Return the [X, Y] coordinate for the center point of the cell that contains the specified text.  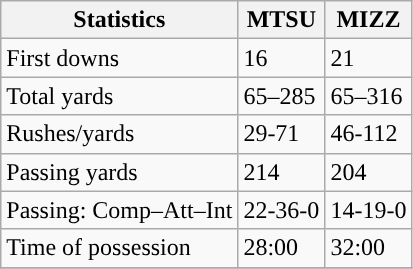
Passing: Comp–Att–Int [120, 210]
16 [282, 58]
204 [368, 172]
22-36-0 [282, 210]
65–285 [282, 96]
214 [282, 172]
32:00 [368, 248]
Rushes/yards [120, 134]
First downs [120, 58]
MTSU [282, 20]
46-112 [368, 134]
28:00 [282, 248]
MIZZ [368, 20]
14-19-0 [368, 210]
Time of possession [120, 248]
65–316 [368, 96]
Total yards [120, 96]
Statistics [120, 20]
Passing yards [120, 172]
21 [368, 58]
29-71 [282, 134]
